Locate the cell with the specified text and output its (X, Y) center coordinate. 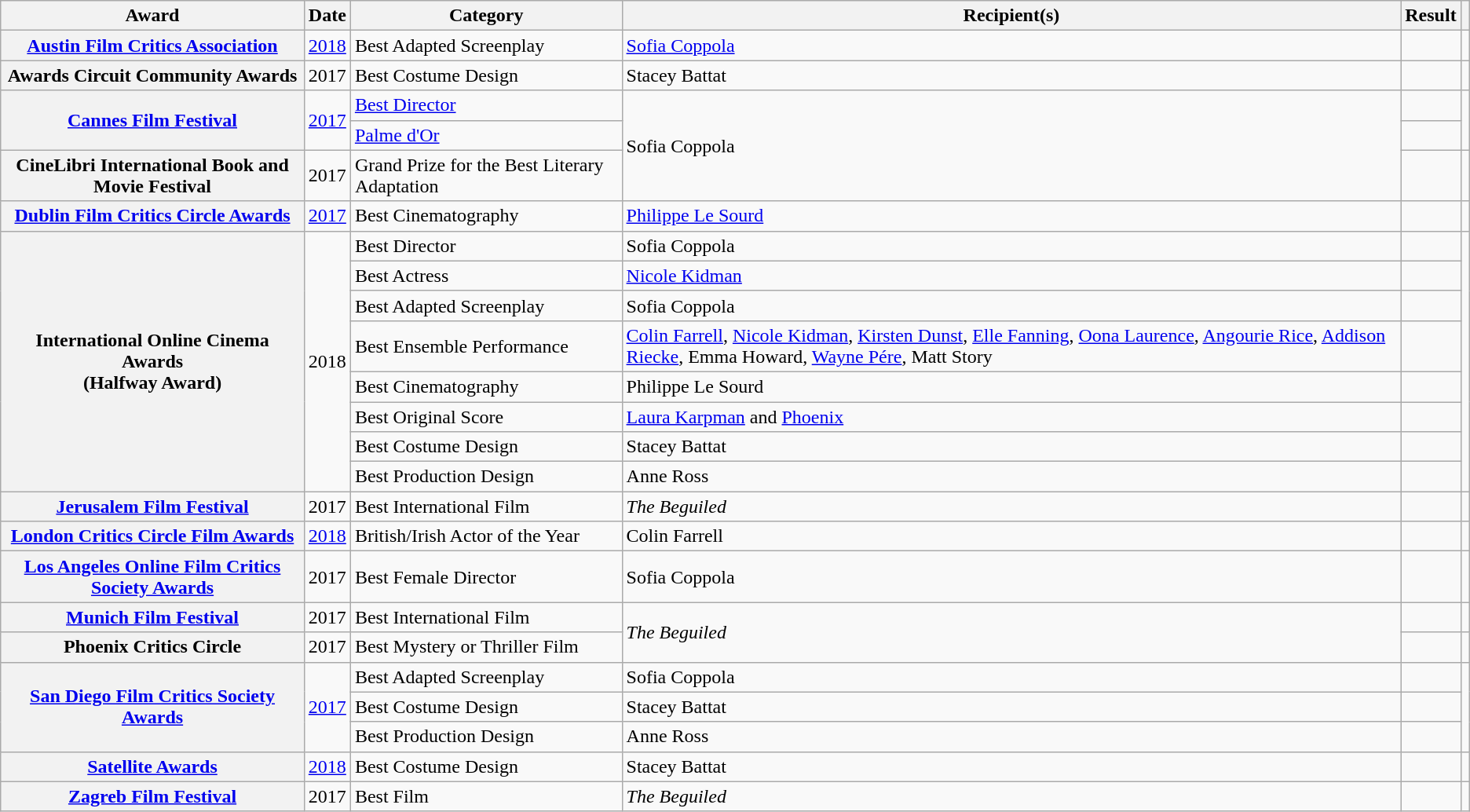
Category (486, 16)
Jerusalem Film Festival (152, 507)
Colin Farrell (1011, 536)
Date (327, 16)
Grand Prize for the Best Literary Adaptation (486, 176)
Best Female Director (486, 576)
Award (152, 16)
Dublin Film Critics Circle Awards (152, 216)
Nicole Kidman (1011, 276)
Satellite Awards (152, 766)
Best Original Score (486, 417)
San Diego Film Critics Society Awards (152, 707)
Best Actress (486, 276)
Palme d'Or (486, 135)
Zagreb Film Festival (152, 796)
International Online Cinema Awards(Halfway Award) (152, 361)
Munich Film Festival (152, 617)
Austin Film Critics Association (152, 46)
Best Film (486, 796)
CineLibri International Book and Movie Festival (152, 176)
Result (1431, 16)
Colin Farrell, Nicole Kidman, Kirsten Dunst, Elle Fanning, Oona Laurence, Angourie Rice, Addison Riecke, Emma Howard, Wayne Pére, Matt Story (1011, 346)
London Critics Circle Film Awards (152, 536)
Best Mystery or Thriller Film (486, 647)
Cannes Film Festival (152, 120)
Laura Karpman and Phoenix (1011, 417)
Best Ensemble Performance (486, 346)
Recipient(s) (1011, 16)
Awards Circuit Community Awards (152, 75)
Los Angeles Online Film Critics Society Awards (152, 576)
Phoenix Critics Circle (152, 647)
British/Irish Actor of the Year (486, 536)
